Capture the cell that displays the provided text and extract its [X, Y] central coordinate. 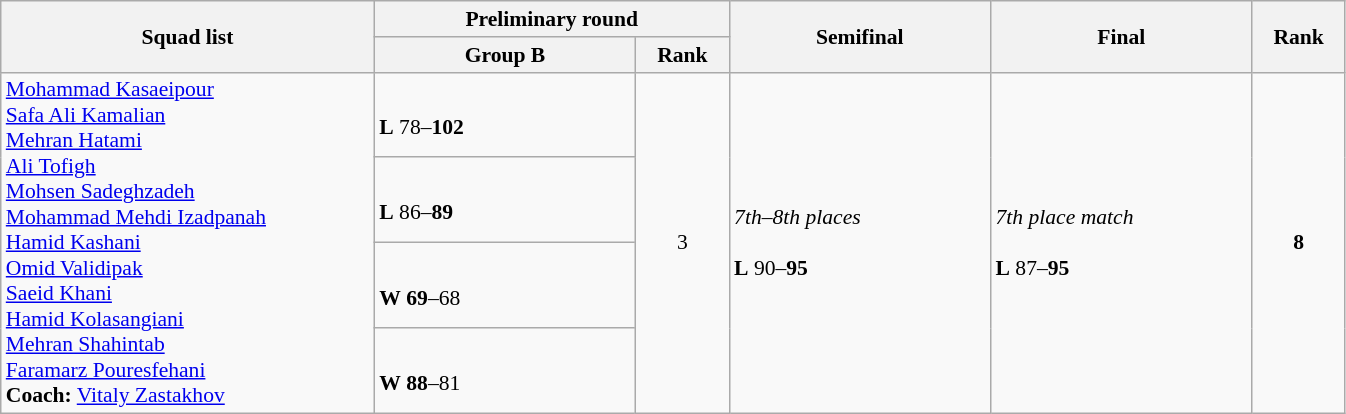
Preliminary round [552, 19]
Final [1120, 36]
3 [682, 243]
W 69–68 [504, 286]
7th place matchL 87–95 [1120, 243]
W 88–81 [504, 372]
Group B [504, 55]
8 [1298, 243]
7th–8th placesL 90–95 [860, 243]
Squad list [188, 36]
L 86–89 [504, 200]
Semifinal [860, 36]
L 78–102 [504, 114]
